Scan for the cell matching the given text and deliver its [X, Y] coordinate at center. 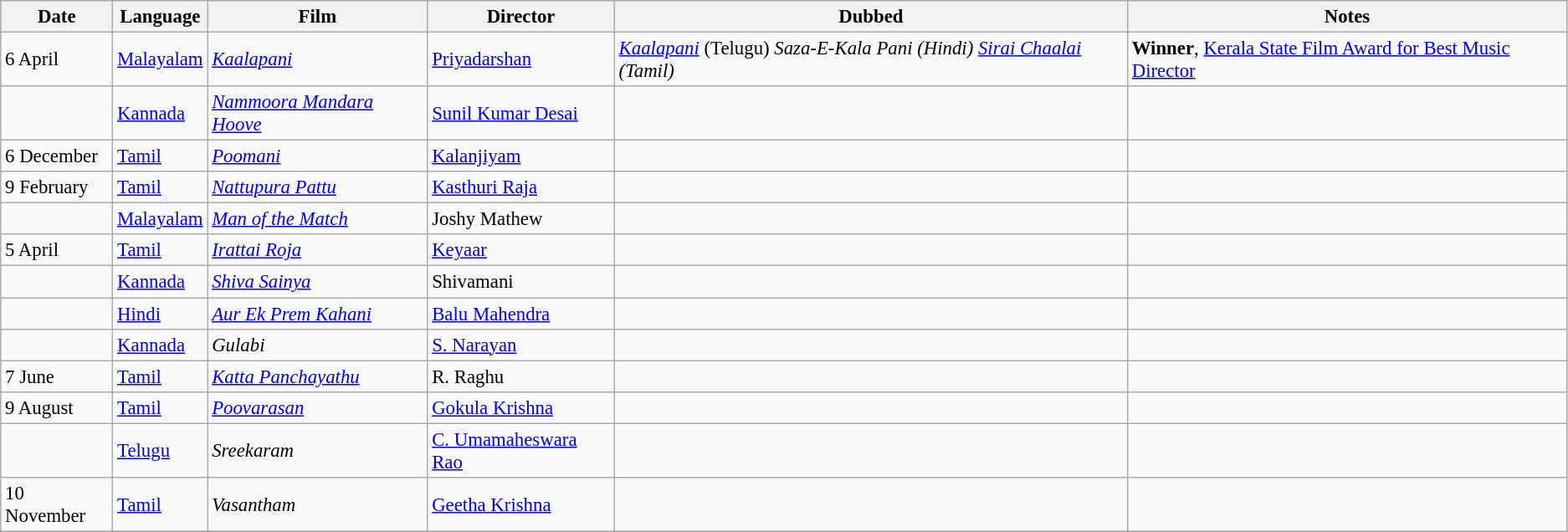
Kalanjiyam [520, 156]
Gokula Krishna [520, 407]
9 February [57, 187]
Film [318, 17]
Director [520, 17]
S. Narayan [520, 345]
Vasantham [318, 505]
Aur Ek Prem Kahani [318, 314]
Poovarasan [318, 407]
Nammoora Mandara Hoove [318, 114]
Man of the Match [318, 219]
C. Umamaheswara Rao [520, 450]
Language [161, 17]
Sreekaram [318, 450]
Geetha Krishna [520, 505]
Sunil Kumar Desai [520, 114]
Hindi [161, 314]
5 April [57, 250]
7 June [57, 376]
Priyadarshan [520, 60]
Kasthuri Raja [520, 187]
Dubbed [870, 17]
Irattai Roja [318, 250]
Nattupura Pattu [318, 187]
6 December [57, 156]
Date [57, 17]
10 November [57, 505]
Shivamani [520, 282]
Keyaar [520, 250]
Katta Panchayathu [318, 376]
Telugu [161, 450]
Gulabi [318, 345]
9 August [57, 407]
Kaalapani [318, 60]
6 April [57, 60]
Notes [1347, 17]
R. Raghu [520, 376]
Winner, Kerala State Film Award for Best Music Director [1347, 60]
Shiva Sainya [318, 282]
Joshy Mathew [520, 219]
Balu Mahendra [520, 314]
Kaalapani (Telugu) Saza-E-Kala Pani (Hindi) Sirai Chaalai (Tamil) [870, 60]
Poomani [318, 156]
